Capture the cell that displays the provided text and extract its [X, Y] central coordinate. 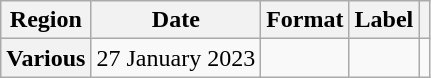
27 January 2023 [176, 58]
Format [305, 20]
Region [46, 20]
Date [176, 20]
Various [46, 58]
Label [384, 20]
